From the cell containing the given text, extract its center point as [X, Y] coordinate. 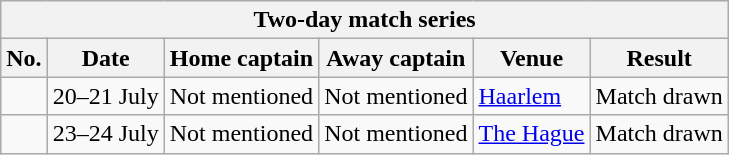
Result [659, 58]
Two-day match series [365, 20]
Home captain [241, 58]
23–24 July [106, 134]
The Hague [532, 134]
Haarlem [532, 96]
Date [106, 58]
No. [24, 58]
Venue [532, 58]
Away captain [396, 58]
20–21 July [106, 96]
